Identify which cell holds the provided text, then report its [X, Y] central coordinate. 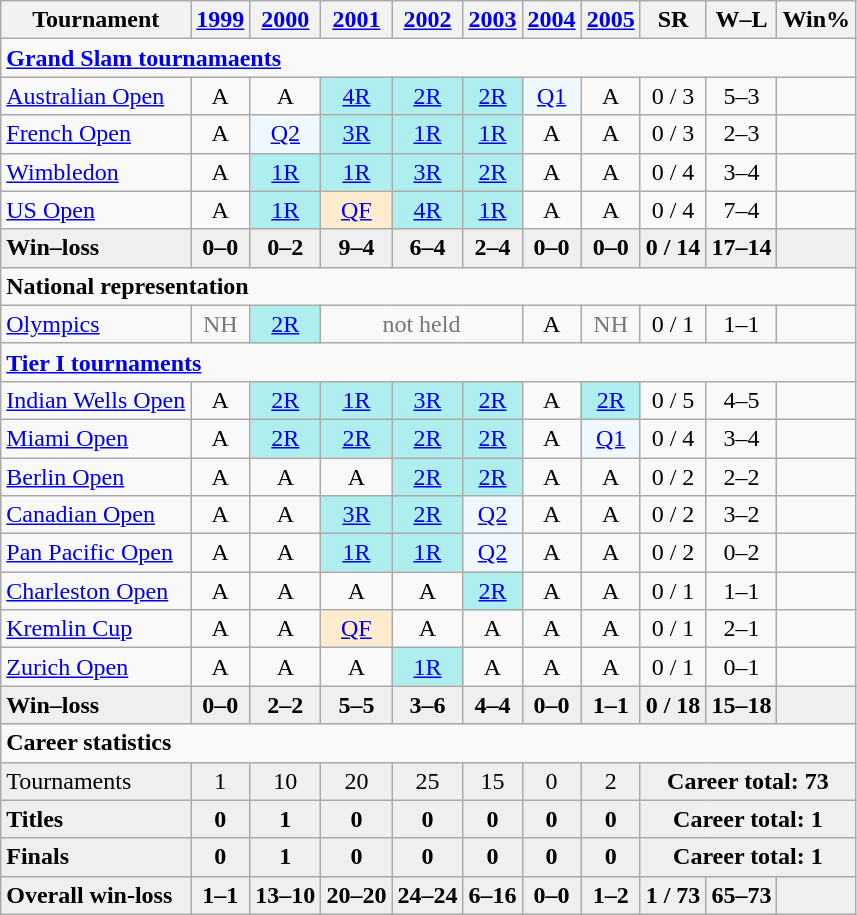
Zurich Open [96, 667]
Olympics [96, 324]
0 / 14 [673, 248]
Grand Slam tournamaents [428, 58]
Career statistics [428, 743]
10 [286, 781]
6–4 [428, 248]
Kremlin Cup [96, 629]
2–1 [742, 629]
Overall win-loss [96, 895]
1–2 [610, 895]
2001 [356, 20]
2002 [428, 20]
Pan Pacific Open [96, 553]
Canadian Open [96, 515]
French Open [96, 134]
W–L [742, 20]
13–10 [286, 895]
National representation [428, 286]
Australian Open [96, 96]
0 / 18 [673, 705]
2 [610, 781]
20 [356, 781]
Finals [96, 857]
Charleston Open [96, 591]
17–14 [742, 248]
2003 [492, 20]
65–73 [742, 895]
3–6 [428, 705]
1999 [220, 20]
Career total: 73 [748, 781]
0 / 5 [673, 400]
2005 [610, 20]
SR [673, 20]
3–2 [742, 515]
6–16 [492, 895]
9–4 [356, 248]
7–4 [742, 210]
Miami Open [96, 438]
2–3 [742, 134]
5–3 [742, 96]
4–5 [742, 400]
5–5 [356, 705]
2–4 [492, 248]
Tier I tournaments [428, 362]
25 [428, 781]
US Open [96, 210]
15 [492, 781]
2000 [286, 20]
15–18 [742, 705]
Titles [96, 819]
2004 [552, 20]
not held [422, 324]
Wimbledon [96, 172]
0–1 [742, 667]
Berlin Open [96, 477]
Tournaments [96, 781]
Indian Wells Open [96, 400]
Tournament [96, 20]
20–20 [356, 895]
4–4 [492, 705]
Win% [816, 20]
1 / 73 [673, 895]
24–24 [428, 895]
